Capture the cell that displays the provided text and extract its (x, y) central coordinate. 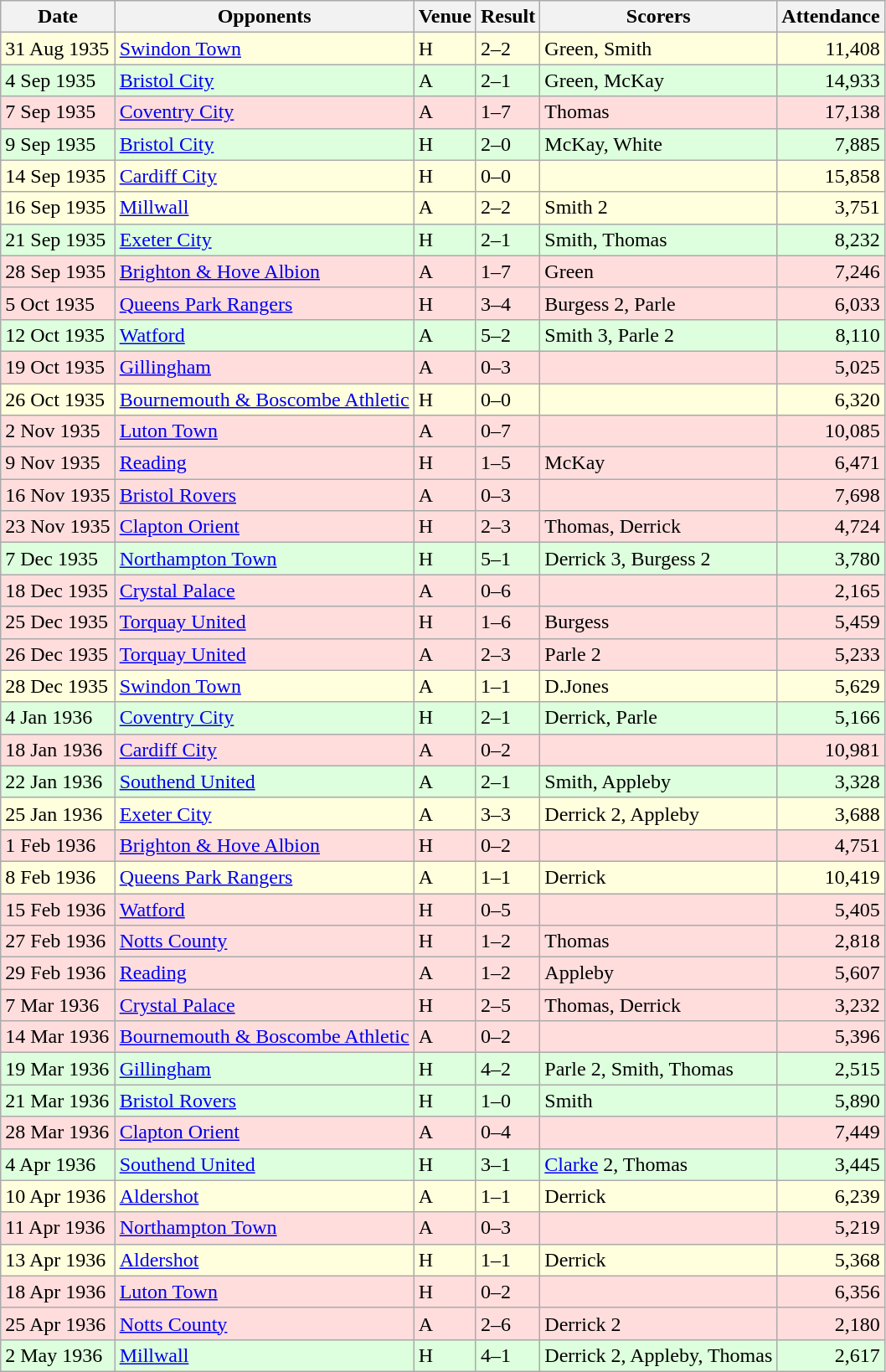
Clarke 2, Thomas (658, 1164)
Derrick 2, Appleby, Thomas (658, 1355)
2,180 (831, 1323)
5–1 (507, 559)
5,166 (831, 718)
Burgess 2, Parle (658, 303)
Burgess (658, 622)
7 Sep 1935 (58, 112)
2,515 (831, 1069)
5,629 (831, 686)
Attendance (831, 17)
10 Apr 1936 (58, 1196)
3,751 (831, 208)
25 Apr 1936 (58, 1323)
3,780 (831, 559)
28 Dec 1935 (58, 686)
3,328 (831, 781)
10,981 (831, 750)
4 Sep 1935 (58, 80)
14,933 (831, 80)
Venue (445, 17)
5,025 (831, 367)
Result (507, 17)
14 Sep 1935 (58, 176)
16 Sep 1935 (58, 208)
8,232 (831, 240)
2,617 (831, 1355)
5,607 (831, 973)
22 Jan 1936 (58, 781)
25 Jan 1936 (58, 813)
4–2 (507, 1069)
Green, McKay (658, 80)
18 Dec 1935 (58, 591)
7,449 (831, 1132)
7,698 (831, 495)
1 Feb 1936 (58, 845)
9 Nov 1935 (58, 463)
2 Nov 1935 (58, 431)
Smith 2 (658, 208)
8,110 (831, 335)
Date (58, 17)
2,165 (831, 591)
5–2 (507, 335)
McKay (658, 463)
5,368 (831, 1260)
1–6 (507, 622)
12 Oct 1935 (58, 335)
2–6 (507, 1323)
0–7 (507, 431)
5,219 (831, 1228)
13 Apr 1936 (58, 1260)
4,751 (831, 845)
11 Apr 1936 (58, 1228)
31 Aug 1935 (58, 49)
28 Sep 1935 (58, 271)
3–4 (507, 303)
D.Jones (658, 686)
25 Dec 1935 (58, 622)
28 Mar 1936 (58, 1132)
6,471 (831, 463)
2 May 1936 (58, 1355)
Parle 2 (658, 654)
4,724 (831, 527)
Smith (658, 1101)
15 Feb 1936 (58, 909)
0–6 (507, 591)
5,396 (831, 1037)
7 Dec 1935 (58, 559)
21 Sep 1935 (58, 240)
2,818 (831, 941)
Green, Smith (658, 49)
26 Oct 1935 (58, 400)
19 Mar 1936 (58, 1069)
18 Jan 1936 (58, 750)
Derrick 2 (658, 1323)
Smith 3, Parle 2 (658, 335)
9 Sep 1935 (58, 144)
6,320 (831, 400)
7,885 (831, 144)
5,233 (831, 654)
29 Feb 1936 (58, 973)
19 Oct 1935 (58, 367)
3,445 (831, 1164)
14 Mar 1936 (58, 1037)
16 Nov 1935 (58, 495)
6,239 (831, 1196)
Derrick, Parle (658, 718)
Smith, Thomas (658, 240)
5,459 (831, 622)
1–0 (507, 1101)
McKay, White (658, 144)
11,408 (831, 49)
7 Mar 1936 (58, 1005)
23 Nov 1935 (58, 527)
7,246 (831, 271)
26 Dec 1935 (58, 654)
5,405 (831, 909)
2–5 (507, 1005)
5 Oct 1935 (58, 303)
15,858 (831, 176)
3–1 (507, 1164)
27 Feb 1936 (58, 941)
1–5 (507, 463)
3–3 (507, 813)
2–0 (507, 144)
10,085 (831, 431)
4 Jan 1936 (58, 718)
6,033 (831, 303)
Parle 2, Smith, Thomas (658, 1069)
Scorers (658, 17)
Smith, Appleby (658, 781)
0–4 (507, 1132)
10,419 (831, 877)
Derrick 3, Burgess 2 (658, 559)
3,688 (831, 813)
6,356 (831, 1292)
4 Apr 1936 (58, 1164)
Opponents (265, 17)
5,890 (831, 1101)
Derrick 2, Appleby (658, 813)
17,138 (831, 112)
Green (658, 271)
3,232 (831, 1005)
4–1 (507, 1355)
8 Feb 1936 (58, 877)
0–5 (507, 909)
Appleby (658, 973)
18 Apr 1936 (58, 1292)
21 Mar 1936 (58, 1101)
